Provide the (X, Y) coordinate of the cell's center where the given text is located.  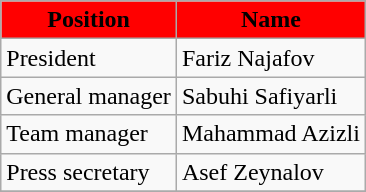
Press secretary (89, 172)
Asef Zeynalov (270, 172)
Name (270, 20)
Team manager (89, 134)
President (89, 58)
Sabuhi Safiyarli (270, 96)
Mahammad Azizli (270, 134)
Fariz Najafov (270, 58)
General manager (89, 96)
Position (89, 20)
